Identify which cell holds the provided text, then report its [X, Y] central coordinate. 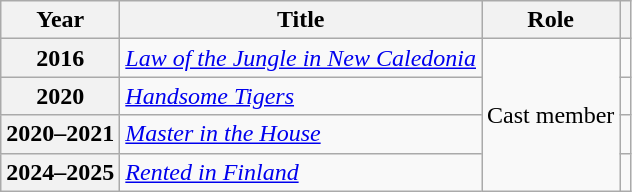
Rented in Finland [301, 172]
2016 [60, 58]
2020 [60, 96]
Title [301, 20]
Law of the Jungle in New Caledonia [301, 58]
Year [60, 20]
2020–2021 [60, 134]
Cast member [551, 115]
Master in the House [301, 134]
Handsome Tigers [301, 96]
2024–2025 [60, 172]
Role [551, 20]
